Scan for the cell matching the given text and deliver its (X, Y) coordinate at center. 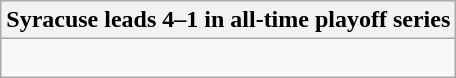
Syracuse leads 4–1 in all-time playoff series (228, 20)
